Locate the cell with the specified text and output its (X, Y) center coordinate. 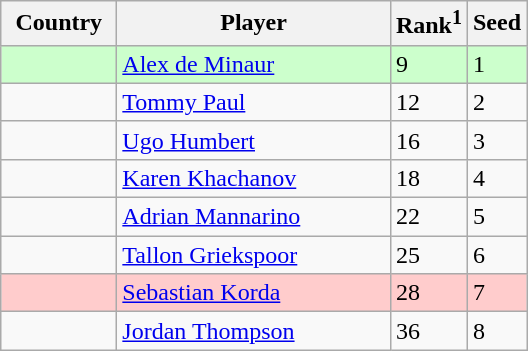
28 (428, 293)
12 (428, 102)
Rank1 (428, 24)
Player (254, 24)
5 (496, 217)
25 (428, 255)
Tommy Paul (254, 102)
36 (428, 331)
1 (496, 64)
4 (496, 178)
Tallon Griekspoor (254, 255)
7 (496, 293)
Jordan Thompson (254, 331)
3 (496, 140)
Seed (496, 24)
Country (59, 24)
6 (496, 255)
Alex de Minaur (254, 64)
2 (496, 102)
Karen Khachanov (254, 178)
Sebastian Korda (254, 293)
8 (496, 331)
16 (428, 140)
Adrian Mannarino (254, 217)
22 (428, 217)
9 (428, 64)
Ugo Humbert (254, 140)
18 (428, 178)
